Return the [x, y] coordinate for the center point of the cell that contains the specified text.  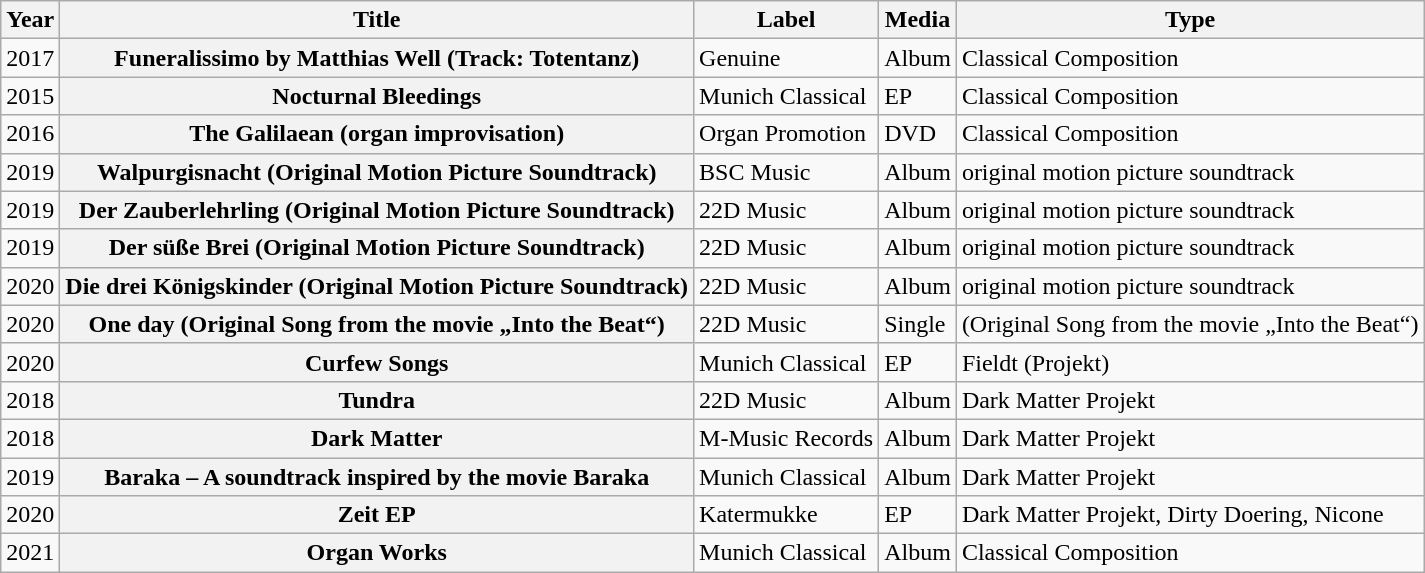
Funeralissimo by Matthias Well (Track: Totentanz) [377, 58]
Zeit EP [377, 515]
Baraka – A soundtrack inspired by the movie Baraka [377, 477]
Single [918, 324]
Tundra [377, 400]
Die drei Königskinder (Original Motion Picture Soundtrack) [377, 286]
Media [918, 20]
(Original Song from the movie „Into the Beat“) [1190, 324]
Dark Matter Projekt, Dirty Doering, Nicone [1190, 515]
Der Zauberlehrling (Original Motion Picture Soundtrack) [377, 210]
Der süße Brei (Original Motion Picture Soundtrack) [377, 248]
Organ Promotion [786, 134]
Fieldt (Projekt) [1190, 362]
2017 [30, 58]
2021 [30, 553]
2015 [30, 96]
Year [30, 20]
Label [786, 20]
Curfew Songs [377, 362]
One day (Original Song from the movie „Into the Beat“) [377, 324]
Walpurgisnacht (Original Motion Picture Soundtrack) [377, 172]
Dark Matter [377, 438]
Title [377, 20]
Katermukke [786, 515]
BSC Music [786, 172]
Nocturnal Bleedings [377, 96]
M-Music Records [786, 438]
2016 [30, 134]
Organ Works [377, 553]
DVD [918, 134]
Genuine [786, 58]
The Galilaean (organ improvisation) [377, 134]
Type [1190, 20]
